Locate the cell with the specified text and output its [x, y] center coordinate. 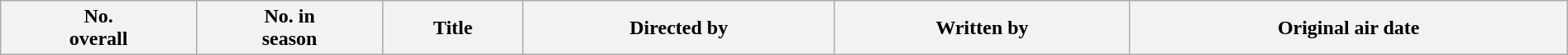
Written by [982, 28]
No. inseason [289, 28]
Original air date [1348, 28]
Title [453, 28]
No.overall [99, 28]
Directed by [678, 28]
